Locate the cell with the specified text and output its (x, y) center coordinate. 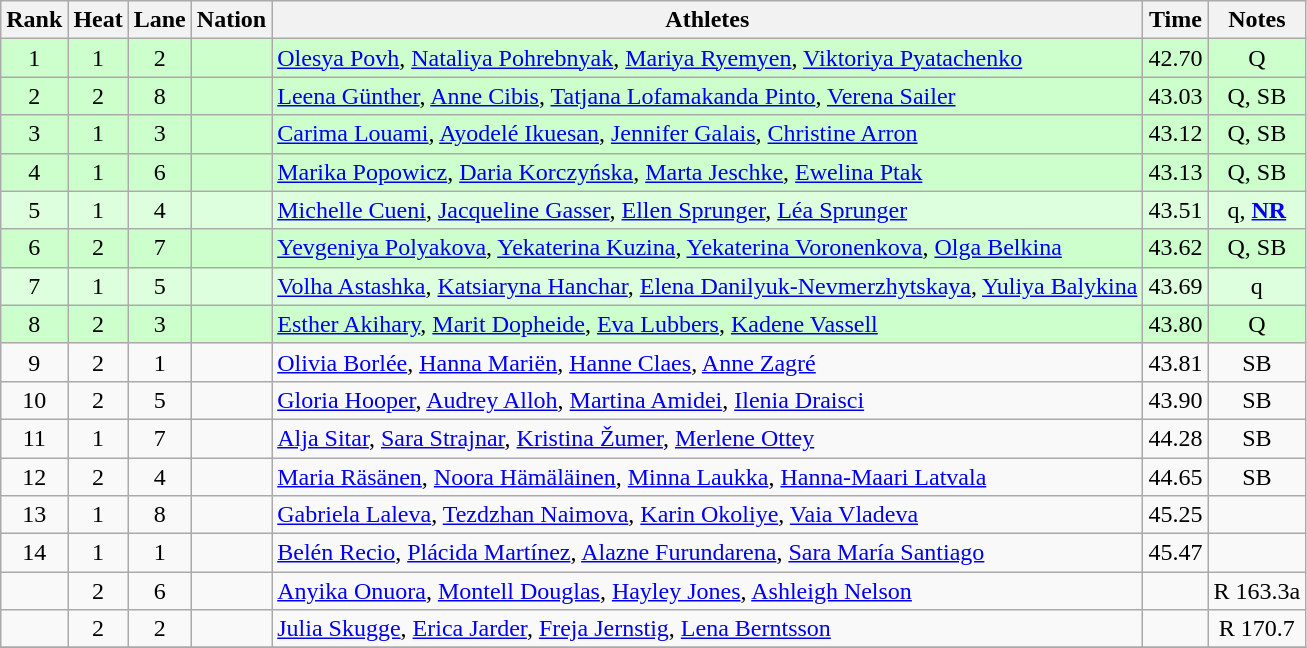
Olesya Povh, Nataliya Pohrebnyak, Mariya Ryemyen, Viktoriya Pyatachenko (708, 58)
Esther Akihary, Marit Dopheide, Eva Lubbers, Kadene Vassell (708, 324)
Belén Recio, Plácida Martínez, Alazne Furundarena, Sara María Santiago (708, 553)
Time (1176, 20)
q, NR (1257, 210)
R 170.7 (1257, 629)
45.47 (1176, 553)
Lane (160, 20)
Alja Sitar, Sara Strajnar, Kristina Žumer, Merlene Ottey (708, 438)
10 (34, 400)
43.62 (1176, 248)
R 163.3a (1257, 591)
Heat (98, 20)
Marika Popowicz, Daria Korczyńska, Marta Jeschke, Ewelina Ptak (708, 172)
43.12 (1176, 134)
43.69 (1176, 286)
14 (34, 553)
Rank (34, 20)
43.90 (1176, 400)
Carima Louami, Ayodelé Ikuesan, Jennifer Galais, Christine Arron (708, 134)
43.03 (1176, 96)
Volha Astashka, Katsiaryna Hanchar, Elena Danilyuk-Nevmerzhytskaya, Yuliya Balykina (708, 286)
43.81 (1176, 362)
Gabriela Laleva, Tezdzhan Naimova, Karin Okoliye, Vaia Vladeva (708, 515)
Notes (1257, 20)
42.70 (1176, 58)
44.28 (1176, 438)
44.65 (1176, 477)
Julia Skugge, Erica Jarder, Freja Jernstig, Lena Berntsson (708, 629)
Anyika Onuora, Montell Douglas, Hayley Jones, Ashleigh Nelson (708, 591)
Athletes (708, 20)
Michelle Cueni, Jacqueline Gasser, Ellen Sprunger, Léa Sprunger (708, 210)
43.80 (1176, 324)
13 (34, 515)
Maria Räsänen, Noora Hämäläinen, Minna Laukka, Hanna-Maari Latvala (708, 477)
9 (34, 362)
11 (34, 438)
Nation (231, 20)
q (1257, 286)
45.25 (1176, 515)
12 (34, 477)
43.51 (1176, 210)
Leena Günther, Anne Cibis, Tatjana Lofamakanda Pinto, Verena Sailer (708, 96)
Olivia Borlée, Hanna Mariën, Hanne Claes, Anne Zagré (708, 362)
43.13 (1176, 172)
Gloria Hooper, Audrey Alloh, Martina Amidei, Ilenia Draisci (708, 400)
Yevgeniya Polyakova, Yekaterina Kuzina, Yekaterina Voronenkova, Olga Belkina (708, 248)
